Locate the cell with the specified text and output its [x, y] center coordinate. 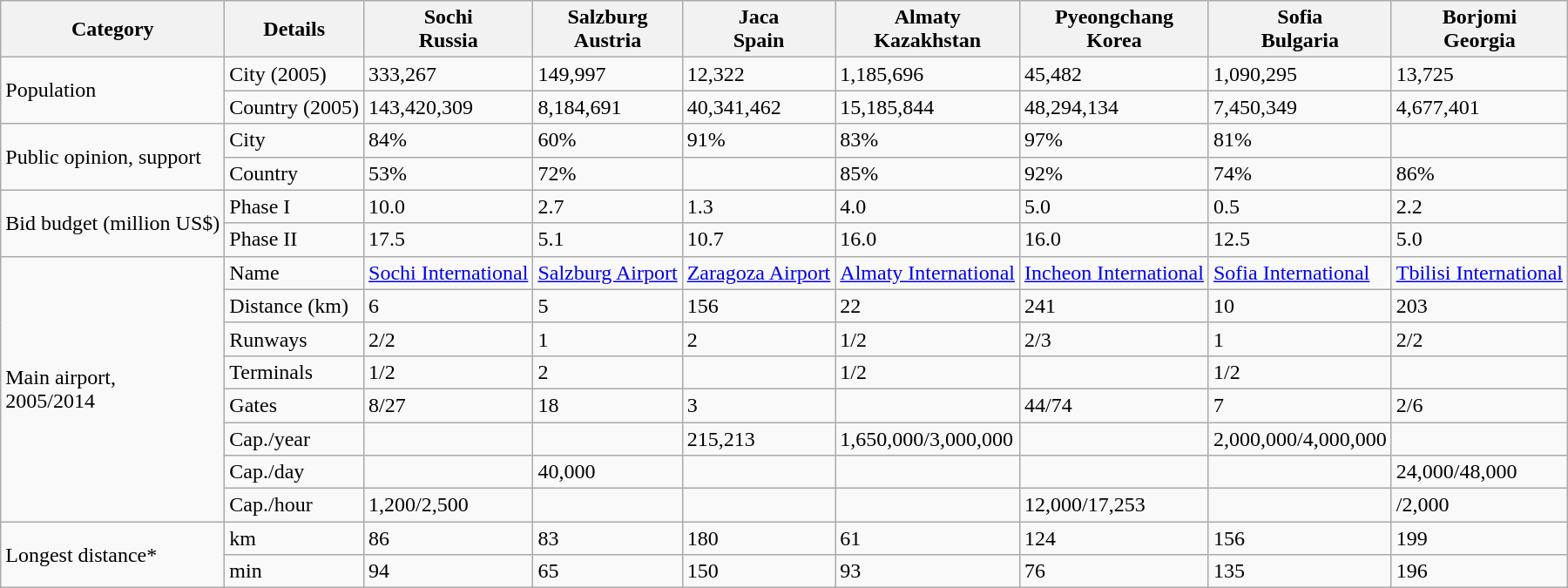
48,294,134 [1113, 107]
83% [928, 140]
5 [608, 306]
76 [1113, 571]
Population [113, 91]
Cap./year [294, 438]
BorjomiGeorgia [1479, 30]
40,341,462 [759, 107]
84% [449, 140]
Longest distance* [113, 555]
150 [759, 571]
135 [1300, 571]
Sochi International [449, 273]
7,450,349 [1300, 107]
0.5 [1300, 206]
91% [759, 140]
85% [928, 173]
1,650,000/3,000,000 [928, 438]
61 [928, 538]
Public opinion, support [113, 157]
PyeongchangKorea [1113, 30]
3 [759, 405]
Almaty International [928, 273]
SochiRussia [449, 30]
18 [608, 405]
4,677,401 [1479, 107]
SofiaBulgaria [1300, 30]
2/3 [1113, 339]
JacaSpain [759, 30]
12,000/17,253 [1113, 505]
83 [608, 538]
12.5 [1300, 240]
Bid budget (million US$) [113, 223]
City (2005) [294, 74]
7 [1300, 405]
Terminals [294, 372]
72% [608, 173]
2/6 [1479, 405]
Incheon International [1113, 273]
15,185,844 [928, 107]
333,267 [449, 74]
81% [1300, 140]
124 [1113, 538]
4.0 [928, 206]
45,482 [1113, 74]
215,213 [759, 438]
8,184,691 [608, 107]
Runways [294, 339]
93 [928, 571]
180 [759, 538]
13,725 [1479, 74]
12,322 [759, 74]
Salzburg Airport [608, 273]
Name [294, 273]
143,420,309 [449, 107]
92% [1113, 173]
40,000 [608, 472]
1,090,295 [1300, 74]
Category [113, 30]
8/27 [449, 405]
5.1 [608, 240]
Phase I [294, 206]
74% [1300, 173]
Sofia International [1300, 273]
Gates [294, 405]
Cap./hour [294, 505]
94 [449, 571]
196 [1479, 571]
km [294, 538]
Details [294, 30]
2.2 [1479, 206]
Country [294, 173]
17.5 [449, 240]
44/74 [1113, 405]
86 [449, 538]
AlmatyKazakhstan [928, 30]
24,000/48,000 [1479, 472]
Country (2005) [294, 107]
1.3 [759, 206]
199 [1479, 538]
City [294, 140]
1,200/2,500 [449, 505]
2.7 [608, 206]
65 [608, 571]
10.0 [449, 206]
1,185,696 [928, 74]
22 [928, 306]
203 [1479, 306]
241 [1113, 306]
Distance (km) [294, 306]
Zaragoza Airport [759, 273]
SalzburgAustria [608, 30]
Phase II [294, 240]
Tbilisi International [1479, 273]
10.7 [759, 240]
10 [1300, 306]
min [294, 571]
6 [449, 306]
53% [449, 173]
/2,000 [1479, 505]
60% [608, 140]
Main airport,2005/2014 [113, 389]
86% [1479, 173]
Cap./day [294, 472]
97% [1113, 140]
149,997 [608, 74]
2,000,000/4,000,000 [1300, 438]
